Return [X, Y] of the center of cell containing provided text 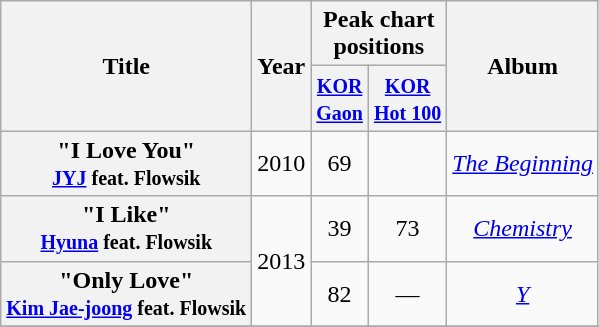
73 [407, 228]
KORGaon [340, 98]
Peak chart positions [379, 34]
39 [340, 228]
"I Like"Hyuna feat. Flowsik [126, 228]
Title [126, 66]
82 [340, 294]
"I Love You"JYJ feat. Flowsik [126, 164]
2010 [282, 164]
2013 [282, 261]
The Beginning [523, 164]
Y [523, 294]
69 [340, 164]
Chemistry [523, 228]
Album [523, 66]
— [407, 294]
KORHot 100 [407, 98]
Year [282, 66]
"Only Love"Kim Jae-joong feat. Flowsik [126, 294]
